Search for the cell housing the specified text and yield its (x, y) center coordinate. 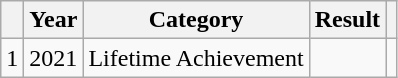
2021 (54, 58)
1 (12, 58)
Result (347, 20)
Category (196, 20)
Lifetime Achievement (196, 58)
Year (54, 20)
